Scan for the cell matching the given text and deliver its [x, y] coordinate at center. 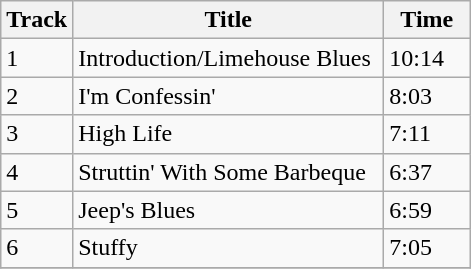
Stuffy [228, 248]
6 [37, 248]
Track [37, 20]
6:37 [427, 172]
4 [37, 172]
1 [37, 58]
Introduction/Limehouse Blues [228, 58]
2 [37, 96]
7:11 [427, 134]
High Life [228, 134]
Time [427, 20]
3 [37, 134]
6:59 [427, 210]
8:03 [427, 96]
I'm Confessin' [228, 96]
Struttin' With Some Barbeque [228, 172]
Jeep's Blues [228, 210]
7:05 [427, 248]
Title [228, 20]
5 [37, 210]
10:14 [427, 58]
